Extract the (X, Y) coordinate from the center of the cell holding the provided text.  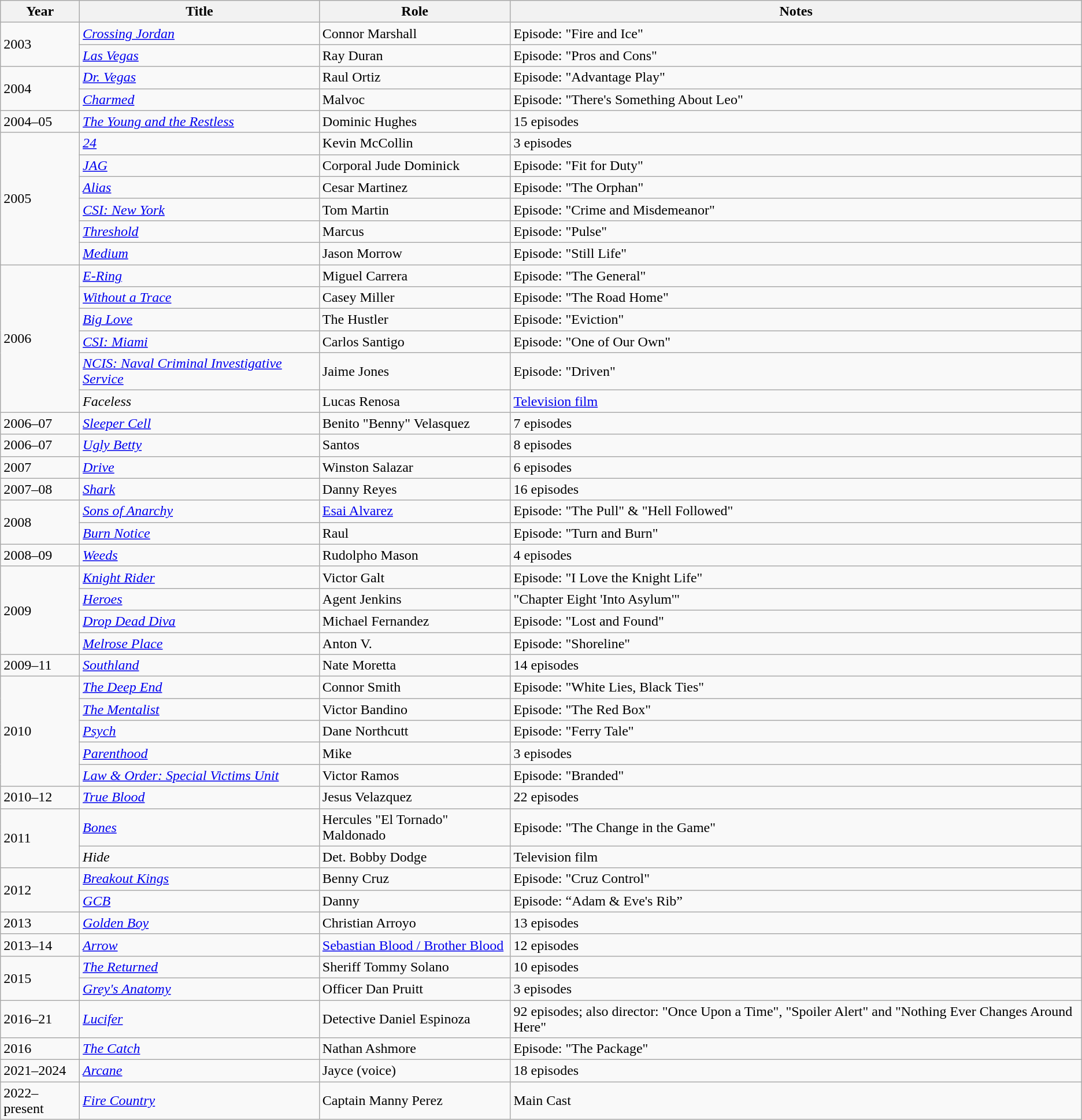
Officer Dan Pruitt (415, 989)
Marcus (415, 231)
Dominic Hughes (415, 121)
Episode: “Adam & Eve's Rib” (796, 901)
Winston Salazar (415, 467)
Title (200, 12)
Episode: "Ferry Tale" (796, 731)
Episode: "Fire and Ice" (796, 34)
E-Ring (200, 276)
Medium (200, 253)
Esai Alvarez (415, 511)
12 episodes (796, 945)
Episode: "Shoreline" (796, 644)
Captain Manny Perez (415, 1101)
Christian Arroyo (415, 923)
2016 (40, 1049)
Episode: "The Package" (796, 1049)
The Young and the Restless (200, 121)
2010 (40, 731)
Raul Ortiz (415, 77)
Charmed (200, 99)
2004–05 (40, 121)
Danny Reyes (415, 489)
Southland (200, 666)
2009 (40, 610)
Nate Moretta (415, 666)
Episode: "Eviction" (796, 320)
Grey's Anatomy (200, 989)
2007–08 (40, 489)
10 episodes (796, 967)
True Blood (200, 797)
2009–11 (40, 666)
2013 (40, 923)
22 episodes (796, 797)
Rudolpho Mason (415, 555)
The Deep End (200, 687)
Casey Miller (415, 298)
Breakout Kings (200, 879)
Episode: "Branded" (796, 775)
4 episodes (796, 555)
Jesus Velazquez (415, 797)
Episode: "There's Something About Leo" (796, 99)
Mike (415, 753)
Victor Bandino (415, 709)
Episode: "White Lies, Black Ties" (796, 687)
Connor Marshall (415, 34)
Danny (415, 901)
Agent Jenkins (415, 599)
Episode: "Turn and Burn" (796, 533)
Arcane (200, 1071)
Det. Bobby Dodge (415, 857)
8 episodes (796, 445)
Episode: "The Road Home" (796, 298)
Sons of Anarchy (200, 511)
Dr. Vegas (200, 77)
Episode: "Pulse" (796, 231)
GCB (200, 901)
Jayce (voice) (415, 1071)
Las Vegas (200, 56)
Golden Boy (200, 923)
Burn Notice (200, 533)
Shark (200, 489)
Parenthood (200, 753)
Sebastian Blood / Brother Blood (415, 945)
Detective Daniel Espinoza (415, 1019)
Episode: "The Orphan" (796, 187)
Michael Fernandez (415, 621)
Dane Northcutt (415, 731)
2016–21 (40, 1019)
JAG (200, 165)
2010–12 (40, 797)
2005 (40, 198)
Episode: "One of Our Own" (796, 342)
Episode: "The Red Box" (796, 709)
Faceless (200, 401)
NCIS: Naval Criminal Investigative Service (200, 371)
The Catch (200, 1049)
"Chapter Eight 'Into Asylum'" (796, 599)
Heroes (200, 599)
Arrow (200, 945)
15 episodes (796, 121)
Jaime Jones (415, 371)
18 episodes (796, 1071)
2004 (40, 88)
Victor Ramos (415, 775)
2003 (40, 45)
2022–present (40, 1101)
Main Cast (796, 1101)
CSI: New York (200, 209)
Year (40, 12)
Notes (796, 12)
Drive (200, 467)
Cesar Martinez (415, 187)
Benito "Benny" Velasquez (415, 423)
Weeds (200, 555)
Alias (200, 187)
Lucas Renosa (415, 401)
Knight Rider (200, 577)
Episode: "The General" (796, 276)
Santos (415, 445)
Sleeper Cell (200, 423)
24 (200, 143)
Episode: "Still Life" (796, 253)
Role (415, 12)
Sheriff Tommy Solano (415, 967)
2006 (40, 339)
Melrose Place (200, 644)
13 episodes (796, 923)
Nathan Ashmore (415, 1049)
Crossing Jordan (200, 34)
Episode: "The Pull" & "Hell Followed" (796, 511)
Threshold (200, 231)
2011 (40, 838)
2013–14 (40, 945)
Episode: "Cruz Control" (796, 879)
Fire Country (200, 1101)
Episode: "I Love the Knight Life" (796, 577)
Lucifer (200, 1019)
Carlos Santigo (415, 342)
14 episodes (796, 666)
The Returned (200, 967)
Malvoc (415, 99)
Episode: "Lost and Found" (796, 621)
The Hustler (415, 320)
Episode: "Fit for Duty" (796, 165)
Raul (415, 533)
Benny Cruz (415, 879)
Victor Galt (415, 577)
2008 (40, 522)
Episode: "Crime and Misdemeanor" (796, 209)
2012 (40, 890)
6 episodes (796, 467)
Ray Duran (415, 56)
Psych (200, 731)
Bones (200, 827)
Law & Order: Special Victims Unit (200, 775)
Drop Dead Diva (200, 621)
Tom Martin (415, 209)
92 episodes; also director: "Once Upon a Time", "Spoiler Alert" and "Nothing Ever Changes Around Here" (796, 1019)
Connor Smith (415, 687)
2008–09 (40, 555)
16 episodes (796, 489)
Without a Trace (200, 298)
Miguel Carrera (415, 276)
2015 (40, 978)
Episode: "The Change in the Game" (796, 827)
Jason Morrow (415, 253)
Anton V. (415, 644)
Corporal Jude Dominick (415, 165)
Hide (200, 857)
The Mentalist (200, 709)
2021–2024 (40, 1071)
CSI: Miami (200, 342)
2007 (40, 467)
Big Love (200, 320)
Episode: "Driven" (796, 371)
Episode: "Advantage Play" (796, 77)
Hercules "El Tornado" Maldonado (415, 827)
Episode: "Pros and Cons" (796, 56)
Kevin McCollin (415, 143)
7 episodes (796, 423)
Ugly Betty (200, 445)
